Return (x, y) of the center of cell containing provided text 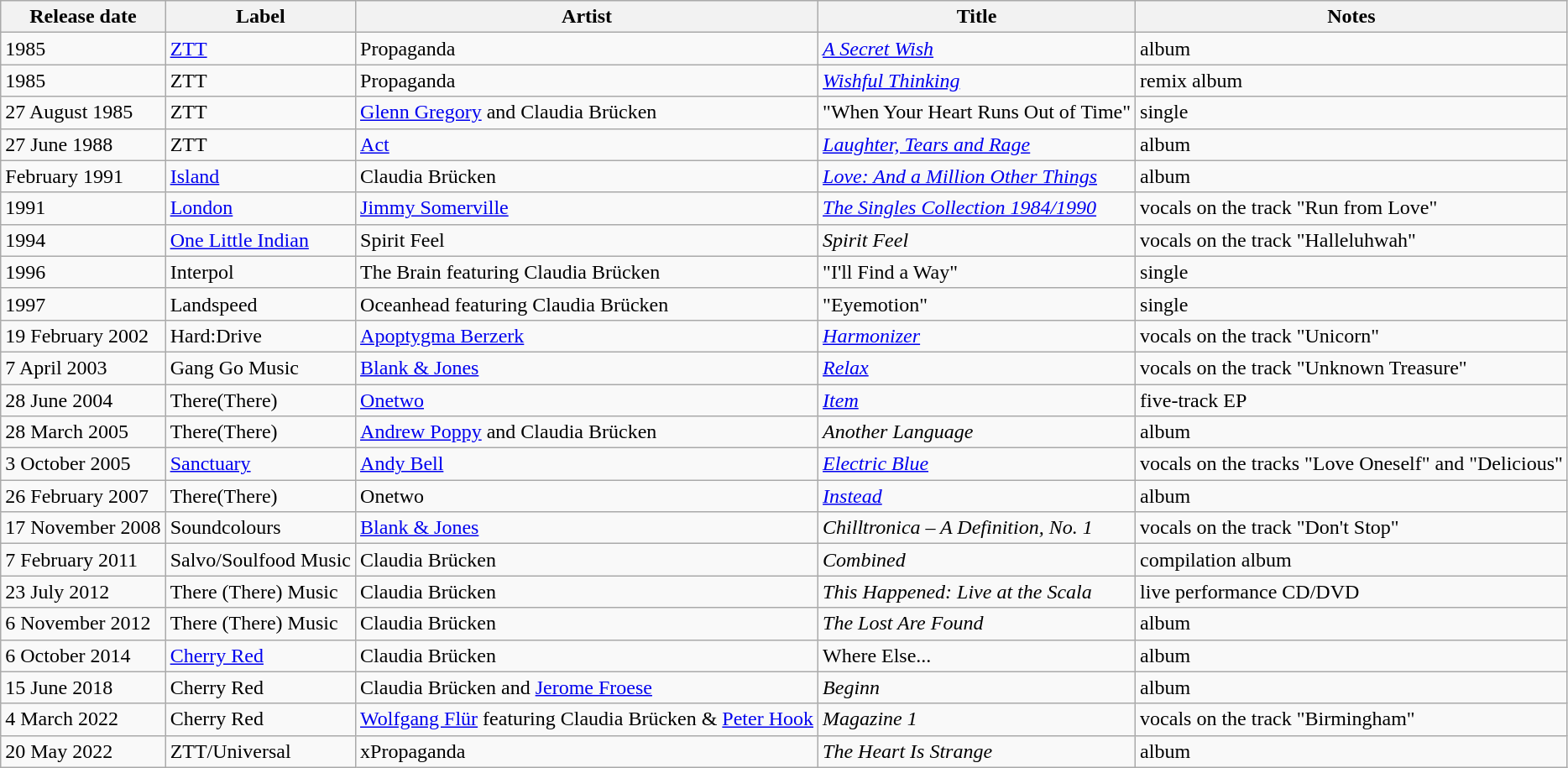
Magazine 1 (977, 719)
Wishful Thinking (977, 81)
London (260, 208)
Act (588, 144)
"When Your Heart Runs Out of Time" (977, 112)
This Happened: Live at the Scala (977, 592)
23 July 2012 (83, 592)
27 August 1985 (83, 112)
Label (260, 17)
Where Else... (977, 656)
Apoptygma Berzerk (588, 336)
Notes (1351, 17)
five-track EP (1351, 400)
27 June 1988 (83, 144)
Instead (977, 496)
vocals on the track "Halleluhwah" (1351, 240)
compilation album (1351, 560)
Oceanhead featuring Claudia Brücken (588, 304)
live performance CD/DVD (1351, 592)
26 February 2007 (83, 496)
vocals on the track "Don't Stop" (1351, 528)
7 February 2011 (83, 560)
"Eyemotion" (977, 304)
17 November 2008 (83, 528)
Title (977, 17)
xPropaganda (588, 751)
Beginn (977, 687)
vocals on the tracks "Love Oneself" and "Delicious" (1351, 464)
6 October 2014 (83, 656)
1991 (83, 208)
7 April 2003 (83, 368)
28 June 2004 (83, 400)
Sanctuary (260, 464)
vocals on the track "Run from Love" (1351, 208)
4 March 2022 (83, 719)
Andy Bell (588, 464)
Soundcolours (260, 528)
Item (977, 400)
Landspeed (260, 304)
vocals on the track "Unicorn" (1351, 336)
3 October 2005 (83, 464)
19 February 2002 (83, 336)
remix album (1351, 81)
vocals on the track "Birmingham" (1351, 719)
The Brain featuring Claudia Brücken (588, 272)
28 March 2005 (83, 432)
"I'll Find a Way" (977, 272)
The Heart Is Strange (977, 751)
vocals on the track "Unknown Treasure" (1351, 368)
6 November 2012 (83, 624)
Island (260, 176)
Electric Blue (977, 464)
The Lost Are Found (977, 624)
Andrew Poppy and Claudia Brücken (588, 432)
Harmonizer (977, 336)
Hard:Drive (260, 336)
Another Language (977, 432)
20 May 2022 (83, 751)
Love: And a Million Other Things (977, 176)
Release date (83, 17)
1996 (83, 272)
Claudia Brücken and Jerome Froese (588, 687)
15 June 2018 (83, 687)
Glenn Gregory and Claudia Brücken (588, 112)
February 1991 (83, 176)
1994 (83, 240)
Salvo/Soulfood Music (260, 560)
Interpol (260, 272)
Jimmy Somerville (588, 208)
Chilltronica – A Definition, No. 1 (977, 528)
Relax (977, 368)
The Singles Collection 1984/1990 (977, 208)
A Secret Wish (977, 49)
ZTT/Universal (260, 751)
One Little Indian (260, 240)
Combined (977, 560)
1997 (83, 304)
Laughter, Tears and Rage (977, 144)
Wolfgang Flür featuring Claudia Brücken & Peter Hook (588, 719)
Artist (588, 17)
Gang Go Music (260, 368)
